Identify which cell holds the provided text, then report its [x, y] central coordinate. 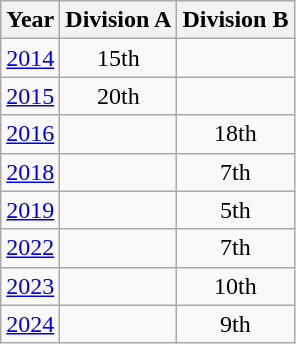
Division A [118, 20]
2022 [30, 248]
2014 [30, 58]
18th [236, 134]
20th [118, 96]
Division B [236, 20]
2016 [30, 134]
15th [118, 58]
2024 [30, 324]
2018 [30, 172]
2015 [30, 96]
2023 [30, 286]
10th [236, 286]
9th [236, 324]
2019 [30, 210]
Year [30, 20]
5th [236, 210]
